Capture the cell that displays the provided text and extract its (X, Y) central coordinate. 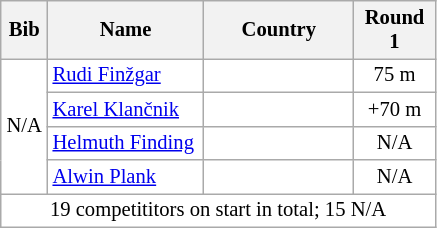
+70 m (395, 109)
Karel Klančnik (126, 109)
Country (279, 29)
Bib (24, 29)
75 m (395, 75)
Rudi Finžgar (126, 75)
Helmuth Finding (126, 143)
Name (126, 29)
Round 1 (395, 29)
Alwin Plank (126, 177)
19 competititors on start in total; 15 N/A (218, 210)
